Detect which cell encompasses the target text, then output its (x, y) center coordinate. 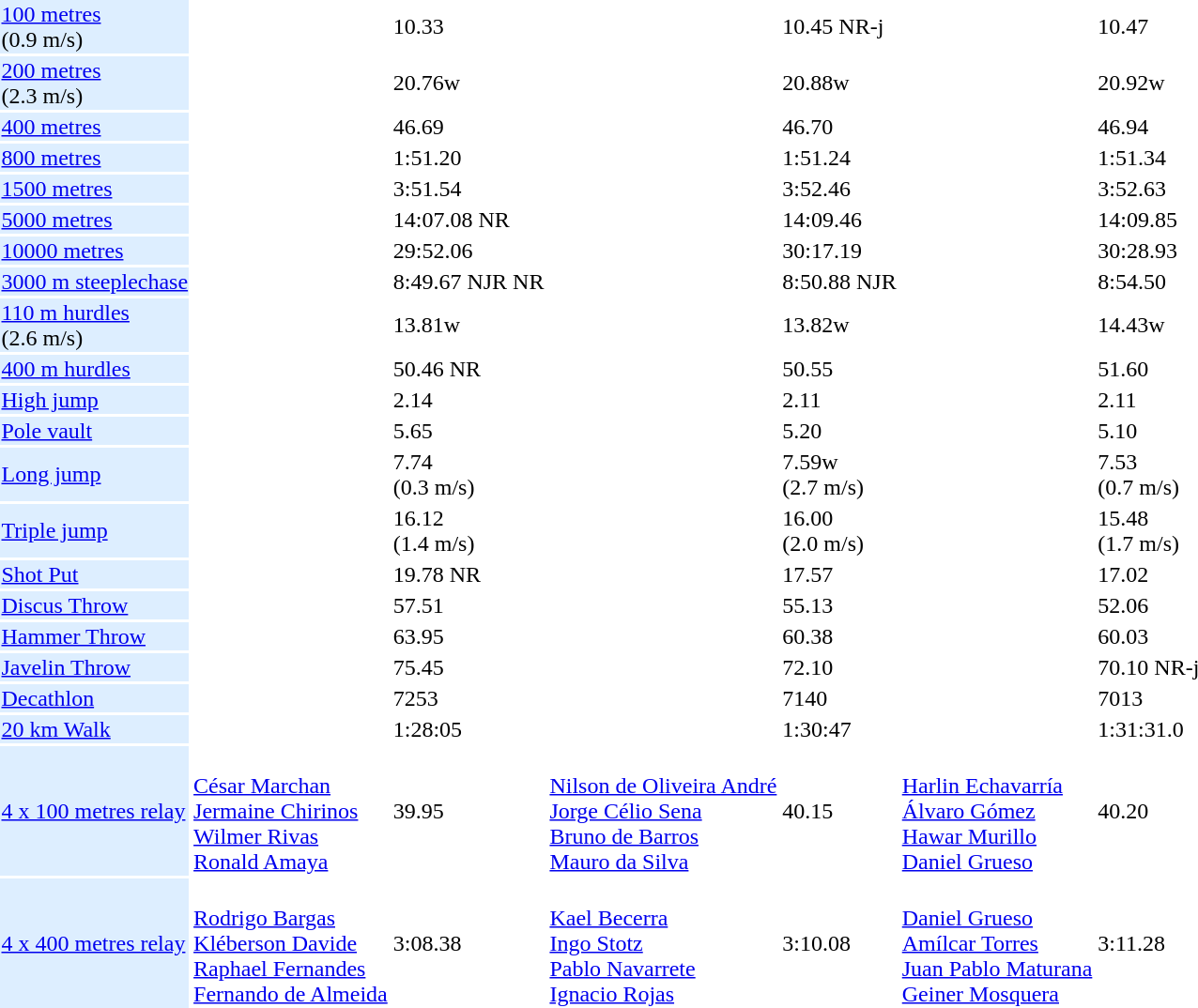
3:51.54 (468, 189)
14:09.46 (839, 220)
1:51.24 (839, 158)
20.88w (839, 83)
46.69 (468, 127)
Shot Put (95, 574)
75.45 (468, 667)
1:30:47 (839, 729)
40.15 (839, 811)
1:51.20 (468, 158)
Nilson de Oliveira André Jorge Célio Sena Bruno de Barros Mauro da Silva (663, 811)
Daniel Grueso Amílcar Torres Juan Pablo Maturana Geiner Mosquera (997, 943)
8:50.88 NJR (839, 282)
20.76w (468, 83)
72.10 (839, 667)
110 m hurdles (2.6 m/s) (95, 325)
2.14 (468, 400)
50.55 (839, 369)
63.95 (468, 636)
39.95 (468, 811)
200 metres (2.3 m/s) (95, 83)
57.51 (468, 605)
7.59w (2.7 m/s) (839, 475)
400 m hurdles (95, 369)
1500 metres (95, 189)
2.11 (839, 400)
30:17.19 (839, 251)
5000 metres (95, 220)
19.78 NR (468, 574)
Discus Throw (95, 605)
4 x 100 metres relay (95, 811)
Decathlon (95, 698)
400 metres (95, 127)
10.45 NR-j (839, 26)
29:52.06 (468, 251)
46.70 (839, 127)
55.13 (839, 605)
5.65 (468, 431)
13.81w (468, 325)
Triple jump (95, 531)
20 km Walk (95, 729)
Pole vault (95, 431)
100 metres (0.9 m/s) (95, 26)
60.38 (839, 636)
Kael Becerra Ingo Stotz Pablo Navarrete Ignacio Rojas (663, 943)
Rodrigo Bargas Kléberson Davide Raphael Fernandes Fernando de Almeida (291, 943)
5.20 (839, 431)
7253 (468, 698)
10.33 (468, 26)
16.00 (2.0 m/s) (839, 531)
3:52.46 (839, 189)
Hammer Throw (95, 636)
17.57 (839, 574)
César Marchan Jermaine Chirinos Wilmer Rivas Ronald Amaya (291, 811)
3000 m steeplechase (95, 282)
16.12 (1.4 m/s) (468, 531)
8:49.67 NJR NR (468, 282)
High jump (95, 400)
Javelin Throw (95, 667)
10000 metres (95, 251)
50.46 NR (468, 369)
7.74 (0.3 m/s) (468, 475)
3:08.38 (468, 943)
800 metres (95, 158)
7140 (839, 698)
3:10.08 (839, 943)
14:07.08 NR (468, 220)
Long jump (95, 475)
1:28:05 (468, 729)
4 x 400 metres relay (95, 943)
Harlin Echavarría Álvaro Gómez Hawar Murillo Daniel Grueso (997, 811)
13.82w (839, 325)
